For the text-containing cell, return its midpoint in [x, y] coordinate format. 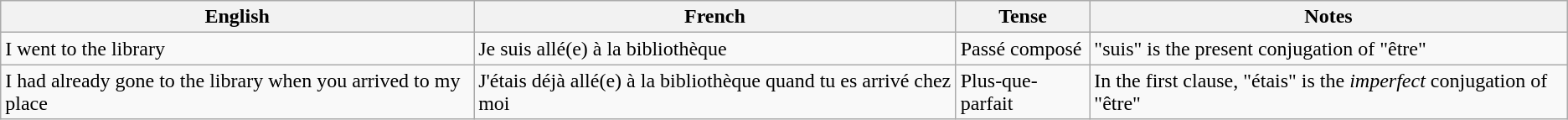
I had already gone to the library when you arrived to my place [238, 92]
French [715, 17]
Passé composé [1023, 49]
I went to the library [238, 49]
J'étais déjà allé(e) à la bibliothèque quand tu es arrivé chez moi [715, 92]
Tense [1023, 17]
English [238, 17]
In the first clause, "étais" is the imperfect conjugation of "être" [1328, 92]
Notes [1328, 17]
Je suis allé(e) à la bibliothèque [715, 49]
"suis" is the present conjugation of "être" [1328, 49]
Plus-que-parfait [1023, 92]
